Scan for the cell matching the given text and deliver its [x, y] coordinate at center. 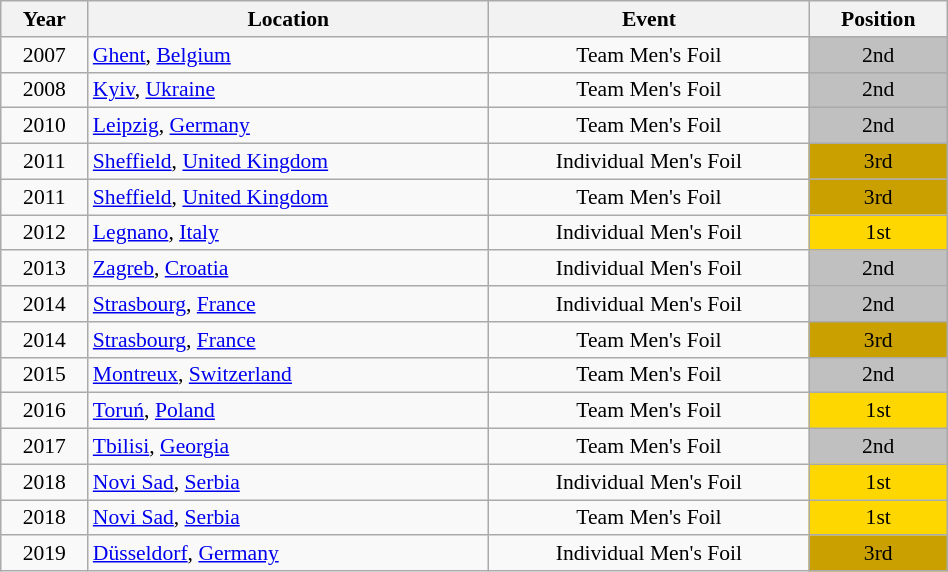
Montreux, Switzerland [288, 375]
Zagreb, Croatia [288, 269]
Year [44, 19]
Kyiv, Ukraine [288, 90]
Position [878, 19]
Leipzig, Germany [288, 126]
2010 [44, 126]
Toruń, Poland [288, 411]
2016 [44, 411]
Tbilisi, Georgia [288, 447]
2007 [44, 55]
2012 [44, 233]
2015 [44, 375]
Ghent, Belgium [288, 55]
Location [288, 19]
2019 [44, 554]
2008 [44, 90]
Legnano, Italy [288, 233]
Event [650, 19]
2017 [44, 447]
Düsseldorf, Germany [288, 554]
2013 [44, 269]
